Determine the (X, Y) coordinate at the center of the cell enclosing the given text.  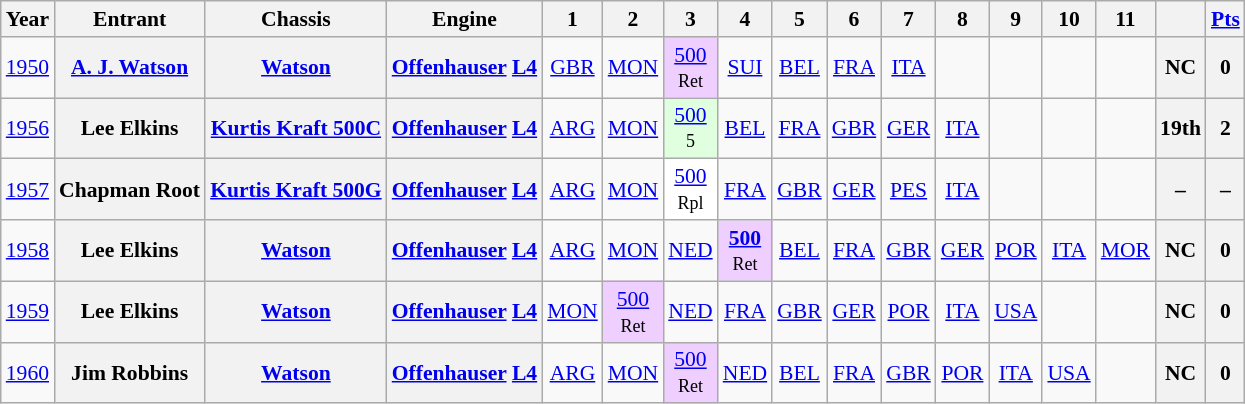
Year (28, 19)
1 (572, 19)
5 (800, 19)
Chapman Root (130, 190)
1959 (28, 312)
1950 (28, 68)
1956 (28, 128)
3 (690, 19)
Chassis (296, 19)
MOR (1126, 250)
Entrant (130, 19)
1960 (28, 372)
7 (908, 19)
A. J. Watson (130, 68)
9 (1016, 19)
500 Rpl (690, 190)
11 (1126, 19)
Pts (1226, 19)
4 (745, 19)
6 (854, 19)
Kurtis Kraft 500C (296, 128)
Kurtis Kraft 500G (296, 190)
19th (1180, 128)
Jim Robbins (130, 372)
500 5 (690, 128)
Engine (464, 19)
1957 (28, 190)
1958 (28, 250)
8 (962, 19)
SUI (745, 68)
10 (1068, 19)
PES (908, 190)
